Return (X, Y) of the center of cell containing provided text 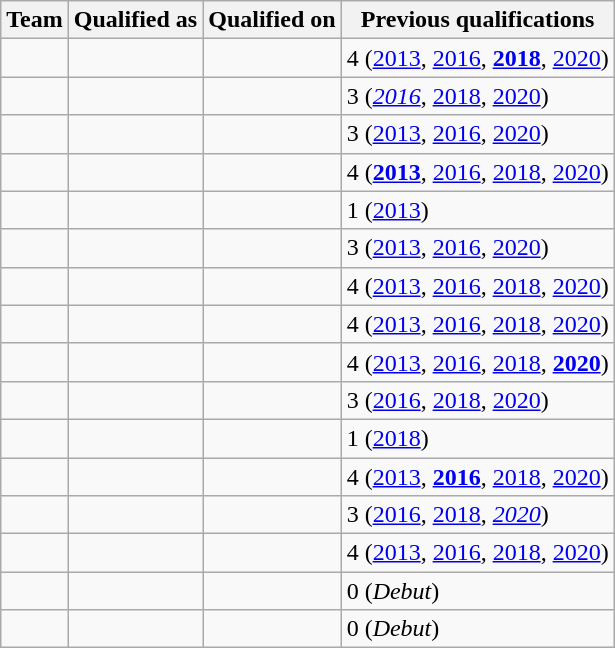
Team (35, 20)
Qualified as (135, 20)
Previous qualifications (478, 20)
Qualified on (272, 20)
1 (2013) (478, 210)
1 (2018) (478, 438)
